From the cell containing the given text, extract its center point as (x, y) coordinate. 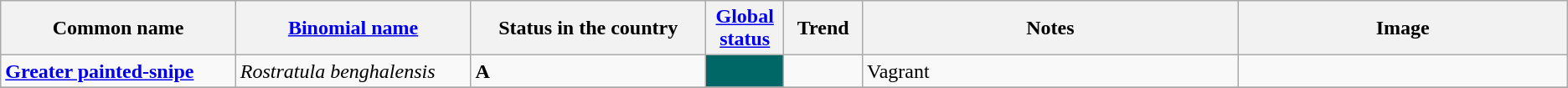
Status in the country (588, 28)
Rostratula benghalensis (353, 71)
Common name (119, 28)
Greater painted-snipe (119, 71)
Global status (745, 28)
Vagrant (1050, 71)
Image (1402, 28)
Trend (823, 28)
A (588, 71)
Notes (1050, 28)
Binomial name (353, 28)
